Pinpoint the cell where the given text exists, returning its (x, y) midpoint coordinate. 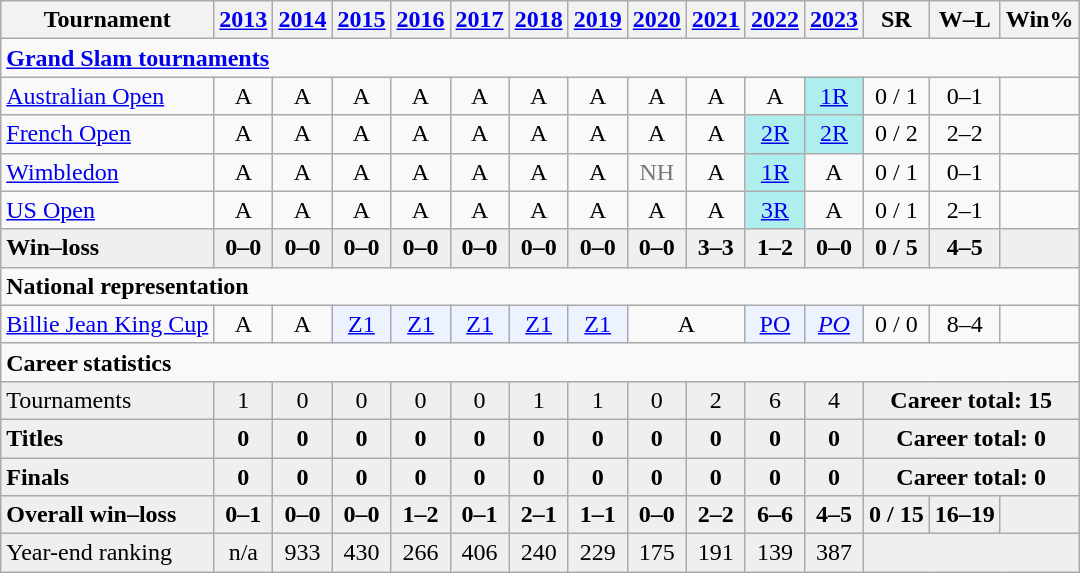
French Open (108, 134)
Tournaments (108, 400)
2018 (538, 20)
NH (656, 172)
2016 (420, 20)
139 (774, 553)
6 (774, 400)
2014 (302, 20)
US Open (108, 210)
4 (834, 400)
n/a (244, 553)
Career total: 15 (970, 400)
387 (834, 553)
1–1 (598, 515)
2023 (834, 20)
3–3 (716, 248)
2013 (244, 20)
Australian Open (108, 96)
430 (362, 553)
Billie Jean King Cup (108, 324)
Titles (108, 438)
6–6 (774, 515)
191 (716, 553)
266 (420, 553)
2 (716, 400)
Wimbledon (108, 172)
2022 (774, 20)
Grand Slam tournaments (540, 58)
Win–loss (108, 248)
2015 (362, 20)
16–19 (964, 515)
2017 (480, 20)
Overall win–loss (108, 515)
2019 (598, 20)
406 (480, 553)
SR (896, 20)
8–4 (964, 324)
Finals (108, 477)
National representation (540, 286)
240 (538, 553)
175 (656, 553)
Tournament (108, 20)
2020 (656, 20)
0 / 2 (896, 134)
0 / 15 (896, 515)
Career statistics (540, 362)
0 / 0 (896, 324)
0 / 5 (896, 248)
2021 (716, 20)
933 (302, 553)
3R (774, 210)
229 (598, 553)
W–L (964, 20)
Win% (1040, 20)
Year-end ranking (108, 553)
